Find where the given text appears and provide that cell's center as [x, y] coordinate. 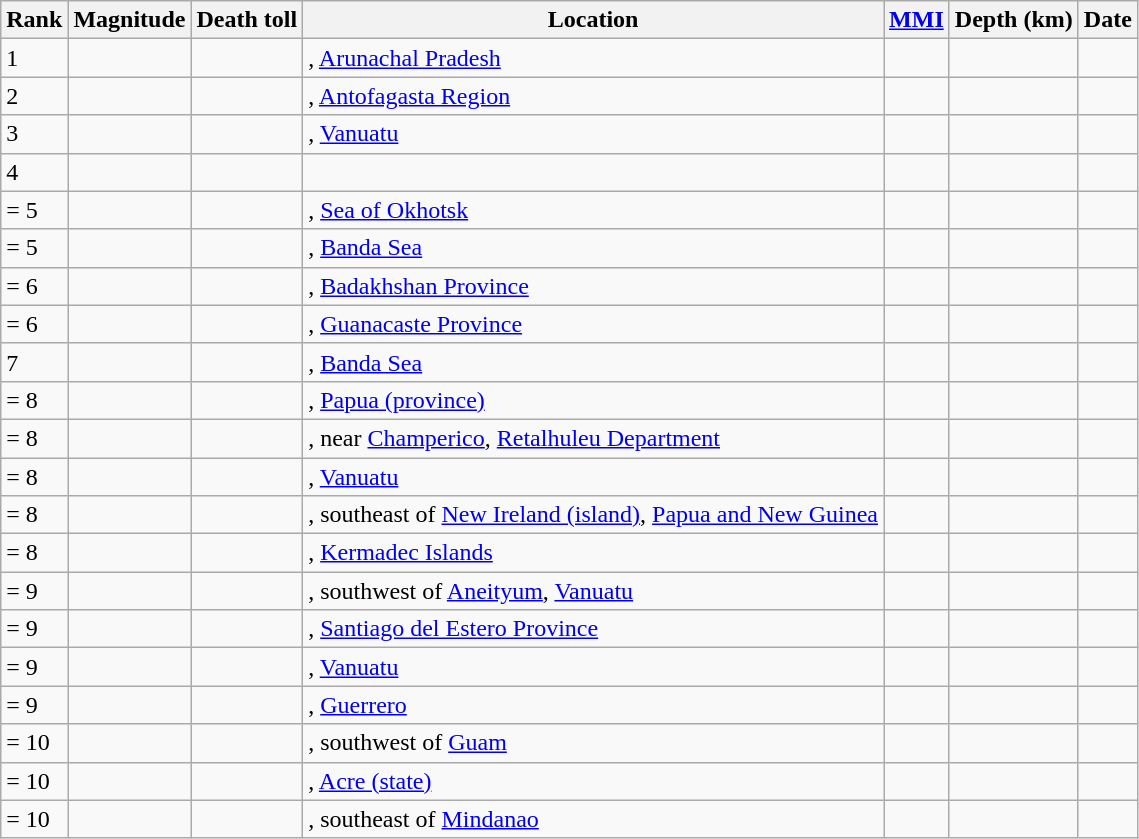
Location [594, 20]
, Santiago del Estero Province [594, 629]
, southwest of Guam [594, 743]
7 [34, 362]
, Arunachal Pradesh [594, 58]
MMI [917, 20]
Magnitude [130, 20]
2 [34, 96]
4 [34, 172]
Rank [34, 20]
, Papua (province) [594, 400]
, southeast of Mindanao [594, 819]
, Sea of Okhotsk [594, 210]
, Kermadec Islands [594, 553]
Death toll [247, 20]
3 [34, 134]
Date [1108, 20]
, Guanacaste Province [594, 324]
, southwest of Aneityum, Vanuatu [594, 591]
, Guerrero [594, 705]
1 [34, 58]
, near Champerico, Retalhuleu Department [594, 438]
, Badakhshan Province [594, 286]
, Antofagasta Region [594, 96]
Depth (km) [1014, 20]
, southeast of New Ireland (island), Papua and New Guinea [594, 515]
, Acre (state) [594, 781]
